Find where the given text appears and provide that cell's center as (x, y) coordinate. 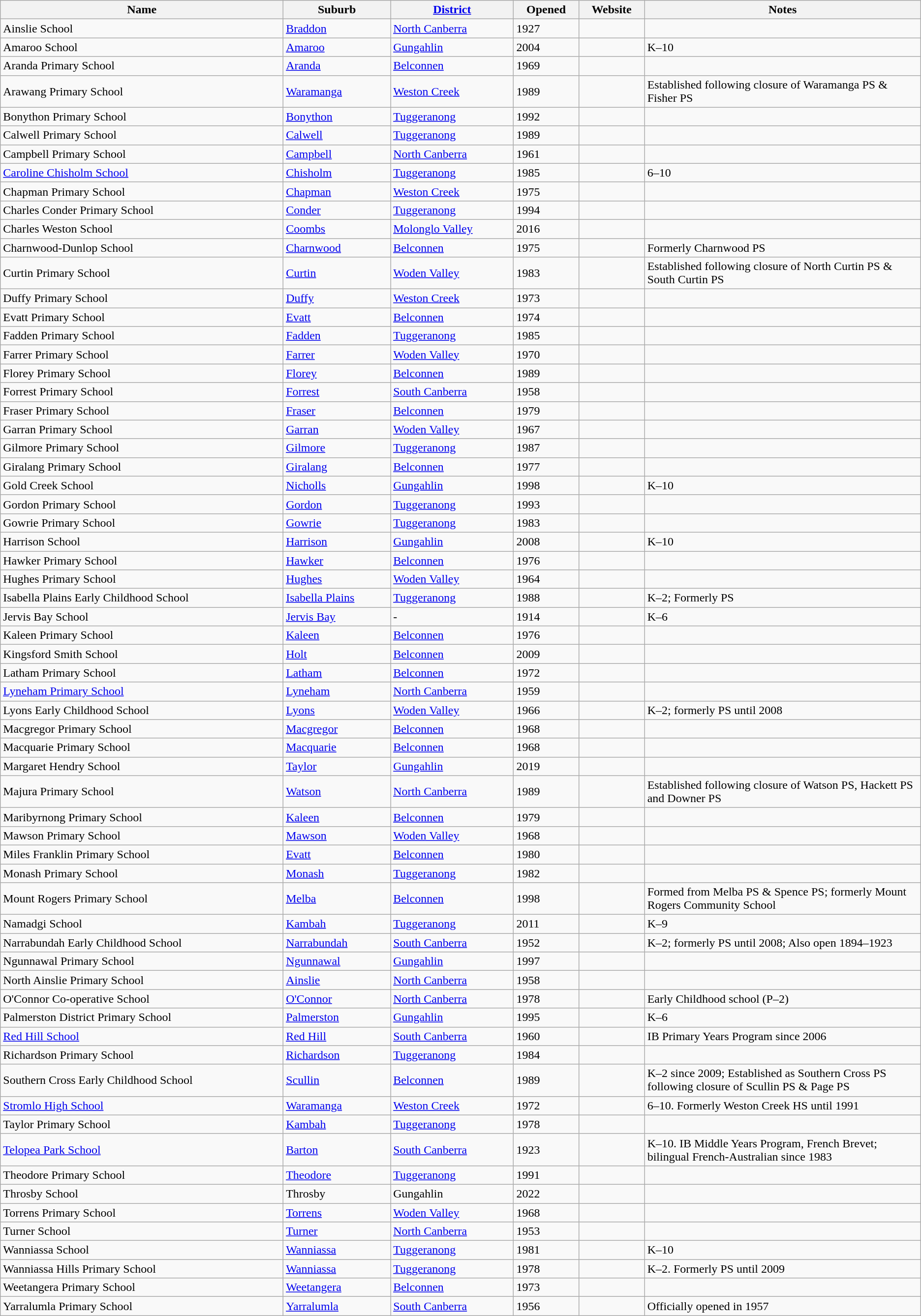
Calwell Primary School (142, 135)
1953 (546, 1231)
Campbell (337, 154)
Harrison (337, 541)
Chisholm (337, 173)
2016 (546, 229)
Garran (337, 429)
Hughes (337, 579)
Molonglo Valley (452, 229)
Jervis Bay (337, 617)
Farrer Primary School (142, 355)
Wanniassa Hills Primary School (142, 1269)
Gordon Primary School (142, 504)
Macgregor (337, 729)
O'Connor (337, 999)
1970 (546, 355)
Charles Conder Primary School (142, 210)
Torrens (337, 1212)
1980 (546, 854)
Campbell Primary School (142, 154)
1977 (546, 467)
Ainslie School (142, 29)
Isabella Plains (337, 598)
Opened (546, 10)
Turner School (142, 1231)
Mount Rogers Primary School (142, 899)
O'Connor Co-operative School (142, 999)
Mawson (337, 836)
1991 (546, 1175)
Florey (337, 373)
Ainslie (337, 980)
Barton (337, 1150)
6–10 (782, 173)
Florey Primary School (142, 373)
North Ainslie Primary School (142, 980)
Majura Primary School (142, 792)
Melba (337, 899)
Lyneham Primary School (142, 691)
Telopea Park School (142, 1150)
Palmerston (337, 1017)
Richardson (337, 1055)
1927 (546, 29)
K–2; formerly PS until 2008; Also open 1894–1923 (782, 943)
1964 (546, 579)
Charnwood-Dunlop School (142, 247)
Farrer (337, 355)
Richardson Primary School (142, 1055)
1984 (546, 1055)
Amaroo School (142, 47)
IB Primary Years Program since 2006 (782, 1036)
Gowrie Primary School (142, 523)
Latham (337, 673)
1966 (546, 710)
Fraser (337, 411)
Duffy (337, 299)
Macgregor Primary School (142, 729)
Kingsford Smith School (142, 654)
Kaleen Primary School (142, 635)
Gilmore Primary School (142, 448)
Arawang Primary School (142, 91)
Theodore (337, 1175)
Southern Cross Early Childhood School (142, 1080)
K–2. Formerly PS until 2009 (782, 1269)
Fadden Primary School (142, 336)
Holt (337, 654)
2008 (546, 541)
Ngunnawal Primary School (142, 961)
- (452, 617)
Hawker Primary School (142, 560)
Aranda Primary School (142, 66)
Stromlo High School (142, 1106)
1974 (546, 317)
1960 (546, 1036)
Yarralumla (337, 1306)
Gilmore (337, 448)
Narrabundah Early Childhood School (142, 943)
1994 (546, 210)
Calwell (337, 135)
1961 (546, 154)
Watson (337, 792)
Jervis Bay School (142, 617)
Charnwood (337, 247)
Latham Primary School (142, 673)
1987 (546, 448)
1993 (546, 504)
Early Childhood school (P–2) (782, 999)
Throsby School (142, 1194)
Red Hill School (142, 1036)
Yarralumla Primary School (142, 1306)
Weetangera Primary School (142, 1287)
K–2 since 2009; Established as Southern Cross PS following closure of Scullin PS & Page PS (782, 1080)
K–9 (782, 924)
Amaroo (337, 47)
Torrens Primary School (142, 1212)
Bonython Primary School (142, 117)
Formerly Charnwood PS (782, 247)
Monash Primary School (142, 873)
1995 (546, 1017)
Taylor (337, 766)
2004 (546, 47)
Gordon (337, 504)
Fraser Primary School (142, 411)
Theodore Primary School (142, 1175)
2019 (546, 766)
Palmerston District Primary School (142, 1017)
Macquarie (337, 748)
Monash (337, 873)
Hughes Primary School (142, 579)
Namadgi School (142, 924)
Weetangera (337, 1287)
Website (612, 10)
2022 (546, 1194)
Aranda (337, 66)
Charles Weston School (142, 229)
1997 (546, 961)
1982 (546, 873)
1988 (546, 598)
Lyneham (337, 691)
Narrabundah (337, 943)
Lyons (337, 710)
Harrison School (142, 541)
1956 (546, 1306)
6–10. Formerly Weston Creek HS until 1991 (782, 1106)
Chapman (337, 191)
1952 (546, 943)
Conder (337, 210)
Hawker (337, 560)
Name (142, 10)
Officially opened in 1957 (782, 1306)
Forrest Primary School (142, 392)
K–2; formerly PS until 2008 (782, 710)
Turner (337, 1231)
1923 (546, 1150)
Notes (782, 10)
Garran Primary School (142, 429)
Lyons Early Childhood School (142, 710)
Established following closure of Waramanga PS & Fisher PS (782, 91)
Fadden (337, 336)
1969 (546, 66)
K–10. IB Middle Years Program, French Brevet;bilingual French-Australian since 1983 (782, 1150)
Gowrie (337, 523)
Bonython (337, 117)
Established following closure of Watson PS, Hackett PS and Downer PS (782, 792)
Forrest (337, 392)
Macquarie Primary School (142, 748)
K–2; Formerly PS (782, 598)
Curtin (337, 273)
Chapman Primary School (142, 191)
Braddon (337, 29)
Red Hill (337, 1036)
2011 (546, 924)
Throsby (337, 1194)
Duffy Primary School (142, 299)
Formed from Melba PS & Spence PS; formerly Mount Rogers Community School (782, 899)
Caroline Chisholm School (142, 173)
District (452, 10)
Mawson Primary School (142, 836)
Established following closure of North Curtin PS & South Curtin PS (782, 273)
2009 (546, 654)
Gold Creek School (142, 485)
Giralang (337, 467)
1914 (546, 617)
Taylor Primary School (142, 1124)
Curtin Primary School (142, 273)
Suburb (337, 10)
Evatt Primary School (142, 317)
Isabella Plains Early Childhood School (142, 598)
1959 (546, 691)
Coombs (337, 229)
Nicholls (337, 485)
Wanniassa School (142, 1250)
1967 (546, 429)
1992 (546, 117)
Margaret Hendry School (142, 766)
Maribyrnong Primary School (142, 817)
Giralang Primary School (142, 467)
1981 (546, 1250)
Ngunnawal (337, 961)
Scullin (337, 1080)
Miles Franklin Primary School (142, 854)
